Output the (X, Y) coordinate of the center of the cell containing the given text.  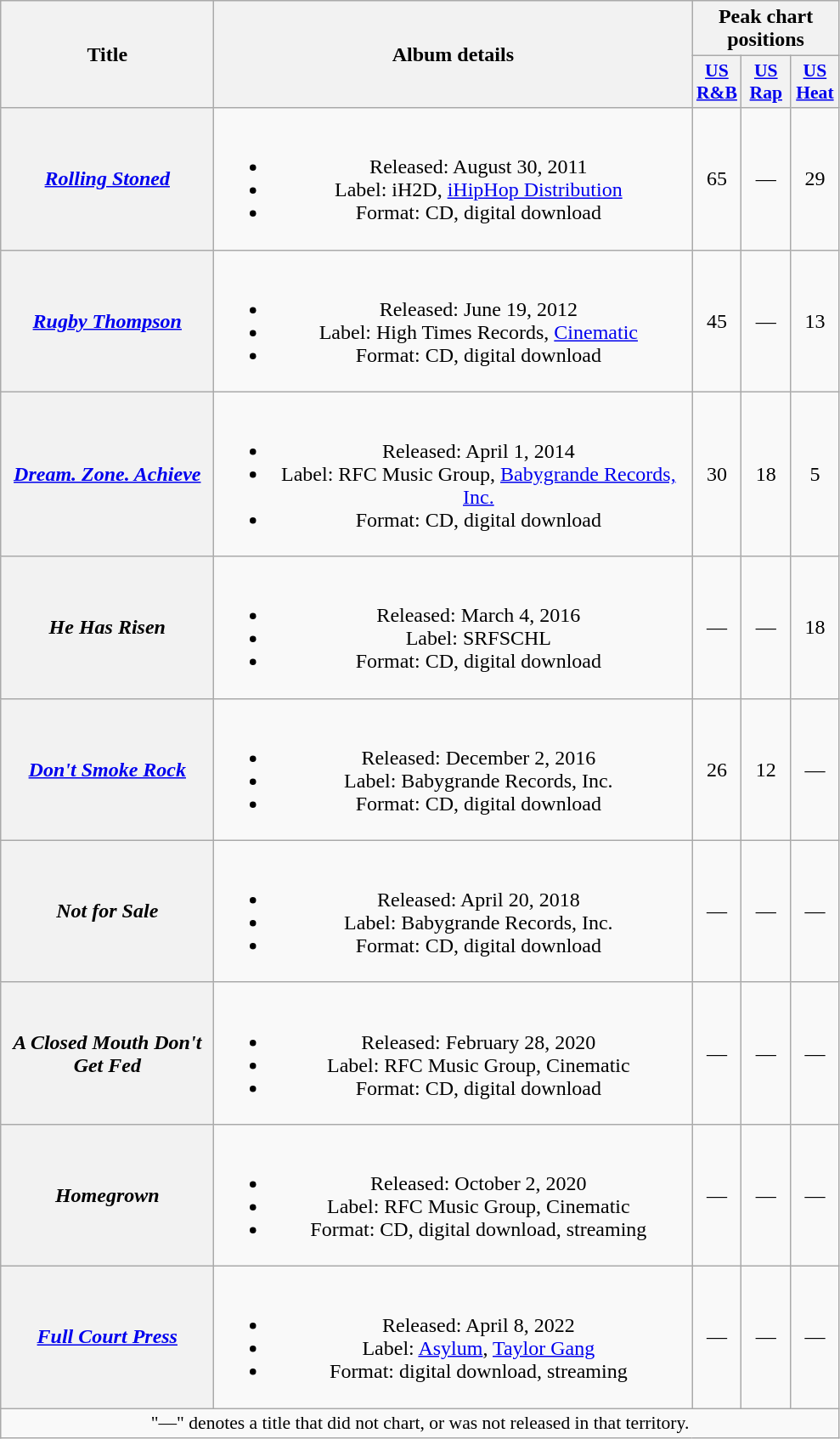
Dream. Zone. Achieve (107, 474)
Album details (454, 54)
USR&B (717, 82)
Released: June 19, 2012Label: High Times Records, CinematicFormat: CD, digital download (454, 321)
Rolling Stoned (107, 178)
Released: April 8, 2022Label: Asylum, Taylor GangFormat: digital download, streaming (454, 1337)
Not for Sale (107, 911)
Released: February 28, 2020Label: RFC Music Group, CinematicFormat: CD, digital download (454, 1053)
USRap (766, 82)
He Has Risen (107, 627)
Released: December 2, 2016Label: Babygrande Records, Inc.Format: CD, digital download (454, 770)
Full Court Press (107, 1337)
30 (717, 474)
Peak chart positions (766, 29)
"—" denotes a title that did not chart, or was not released in that territory. (420, 1424)
29 (815, 178)
5 (815, 474)
26 (717, 770)
Released: April 1, 2014Label: RFC Music Group, Babygrande Records, Inc.Format: CD, digital download (454, 474)
45 (717, 321)
Released: April 20, 2018Label: Babygrande Records, Inc.Format: CD, digital download (454, 911)
Homegrown (107, 1194)
12 (766, 770)
Rugby Thompson (107, 321)
Released: October 2, 2020Label: RFC Music Group, CinematicFormat: CD, digital download, streaming (454, 1194)
13 (815, 321)
Don't Smoke Rock (107, 770)
USHeat (815, 82)
Released: August 30, 2011Label: iH2D, iHipHop DistributionFormat: CD, digital download (454, 178)
Released: March 4, 2016Label: SRFSCHLFormat: CD, digital download (454, 627)
Title (107, 54)
A Closed Mouth Don't Get Fed (107, 1053)
65 (717, 178)
